Detect which cell encompasses the target text, then output its [x, y] center coordinate. 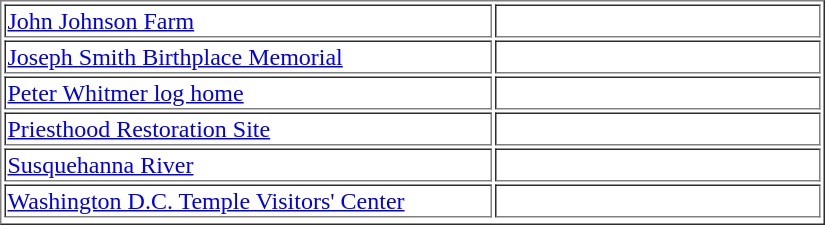
Joseph Smith Birthplace Memorial [248, 56]
Priesthood Restoration Site [248, 128]
Peter Whitmer log home [248, 92]
Susquehanna River [248, 164]
John Johnson Farm [248, 20]
Washington D.C. Temple Visitors' Center [248, 200]
